For the text-containing cell, return its midpoint in (X, Y) coordinate format. 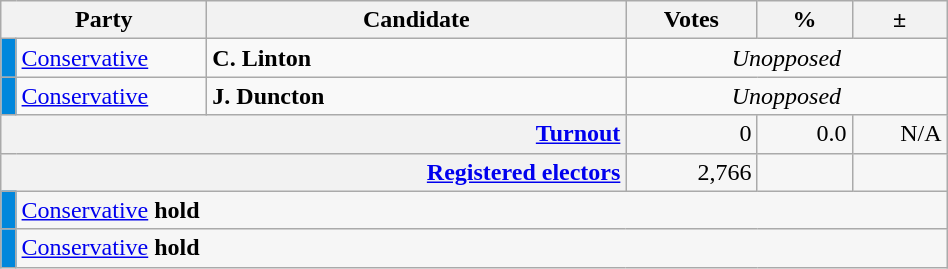
Candidate (416, 20)
Turnout (314, 134)
0.0 (804, 134)
± (900, 20)
Party (104, 20)
C. Linton (416, 58)
Registered electors (314, 172)
2,766 (692, 172)
% (804, 20)
0 (692, 134)
J. Duncton (416, 96)
N/A (900, 134)
Votes (692, 20)
